Locate the cell with the specified text and output its (X, Y) center coordinate. 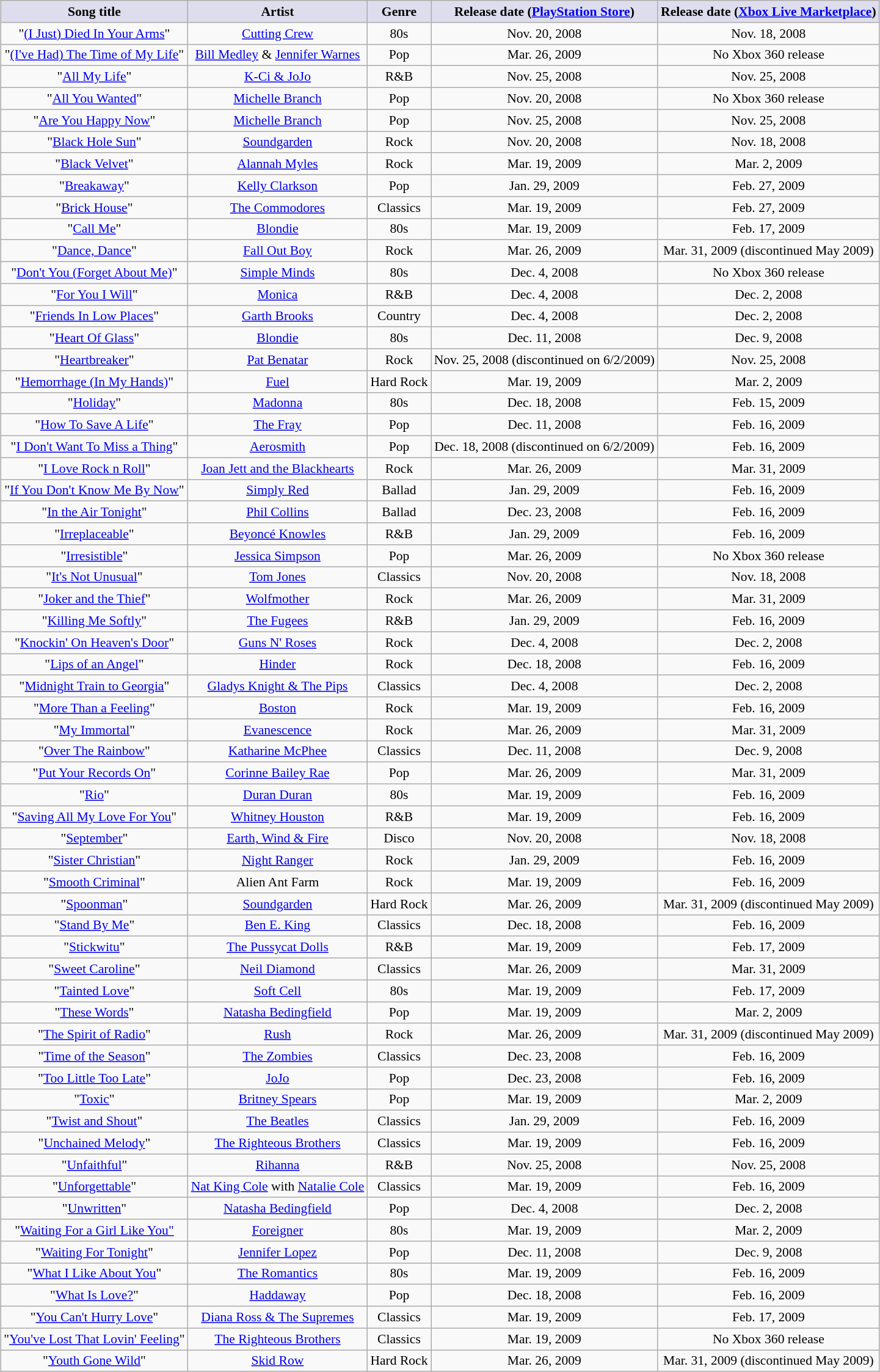
"Stand By Me" (94, 925)
K-Ci & JoJo (278, 77)
Song title (94, 12)
"What I Like About You" (94, 1274)
Gladys Knight & The Pips (278, 686)
The Romantics (278, 1274)
"You Can't Hurry Love" (94, 1317)
"Put Your Records On" (94, 773)
"Joker and the Thief" (94, 599)
"Lips of an Angel" (94, 665)
"Toxic" (94, 1100)
Alannah Myles (278, 164)
"The Spirit of Radio" (94, 1034)
Foreigner (278, 1230)
"More Than a Feeling" (94, 708)
Fall Out Boy (278, 251)
The Fray (278, 425)
"Are You Happy Now" (94, 120)
"Unwritten" (94, 1208)
Alien Ant Farm (278, 882)
Earth, Wind & Fire (278, 838)
The Fugees (278, 621)
Night Ranger (278, 860)
Guns N' Roses (278, 643)
"I Love Rock n Roll" (94, 469)
"Saving All My Love For You" (94, 817)
"Midnight Train to Georgia" (94, 686)
"Unfaithful" (94, 1165)
Artist (278, 12)
"Waiting For Tonight" (94, 1252)
"All My Life" (94, 77)
Nov. 25, 2008 (discontinued on 6/2/2009) (545, 360)
"Rio" (94, 795)
The Zombies (278, 1056)
"For You I Will" (94, 294)
Phil Collins (278, 512)
"Time of the Season" (94, 1056)
"Stickwitu" (94, 947)
Tom Jones (278, 577)
"I Don't Want To Miss a Thing" (94, 447)
Dec. 18, 2008 (discontinued on 6/2/2009) (545, 447)
"Smooth Criminal" (94, 882)
"Irresistible" (94, 555)
Rihanna (278, 1165)
"Irreplaceable" (94, 534)
Country (399, 316)
"(I Just) Died In Your Arms" (94, 33)
Joan Jett and the Blackhearts (278, 469)
Boston (278, 708)
Madonna (278, 403)
Hinder (278, 665)
Jessica Simpson (278, 555)
"Black Hole Sun" (94, 142)
Release date (Xbox Live Marketplace) (768, 12)
"Black Velvet" (94, 164)
Britney Spears (278, 1100)
"Unforgettable" (94, 1186)
"Unchained Melody" (94, 1143)
Soft Cell (278, 991)
"Brick House" (94, 207)
"Twist and Shout" (94, 1122)
Wolfmother (278, 599)
"All You Wanted" (94, 98)
JoJo (278, 1078)
Pat Benatar (278, 360)
Skid Row (278, 1361)
"Tainted Love" (94, 991)
"What Is Love?" (94, 1296)
"It's Not Unusual" (94, 577)
Neil Diamond (278, 969)
"Dance, Dance" (94, 251)
The Commodores (278, 207)
"You've Lost That Lovin' Feeling" (94, 1339)
Haddaway (278, 1296)
Monica (278, 294)
Cutting Crew (278, 33)
"Don't You (Forget About Me)" (94, 272)
"Hemorrhage (In My Hands)" (94, 381)
Disco (399, 838)
Feb. 15, 2009 (768, 403)
"If You Don't Know Me By Now" (94, 490)
"(I've Had) The Time of My Life" (94, 55)
Beyoncé Knowles (278, 534)
Diana Ross & The Supremes (278, 1317)
"Waiting For a Girl Like You" (94, 1230)
"Heartbreaker" (94, 360)
Kelly Clarkson (278, 186)
Whitney Houston (278, 817)
"Friends In Low Places" (94, 316)
Bill Medley & Jennifer Warnes (278, 55)
Ben E. King (278, 925)
"Heart Of Glass" (94, 338)
Release date (PlayStation Store) (545, 12)
"Too Little Too Late" (94, 1078)
"How To Save A Life" (94, 425)
The Beatles (278, 1122)
Katharine McPhee (278, 751)
"Over The Rainbow" (94, 751)
"These Words" (94, 1013)
"In the Air Tonight" (94, 512)
"Sister Christian" (94, 860)
"Knockin' On Heaven's Door" (94, 643)
Genre (399, 12)
"Killing Me Softly" (94, 621)
"Youth Gone Wild" (94, 1361)
Jennifer Lopez (278, 1252)
Corinne Bailey Rae (278, 773)
"Breakaway" (94, 186)
The Pussycat Dolls (278, 947)
Simple Minds (278, 272)
Rush (278, 1034)
"Holiday" (94, 403)
Simply Red (278, 490)
"My Immortal" (94, 729)
"Spoonman" (94, 903)
"Sweet Caroline" (94, 969)
Evanescence (278, 729)
Nat King Cole with Natalie Cole (278, 1186)
Fuel (278, 381)
Duran Duran (278, 795)
"Call Me" (94, 229)
Garth Brooks (278, 316)
Aerosmith (278, 447)
"September" (94, 838)
